Output the [X, Y] coordinate of the center of the cell containing the given text.  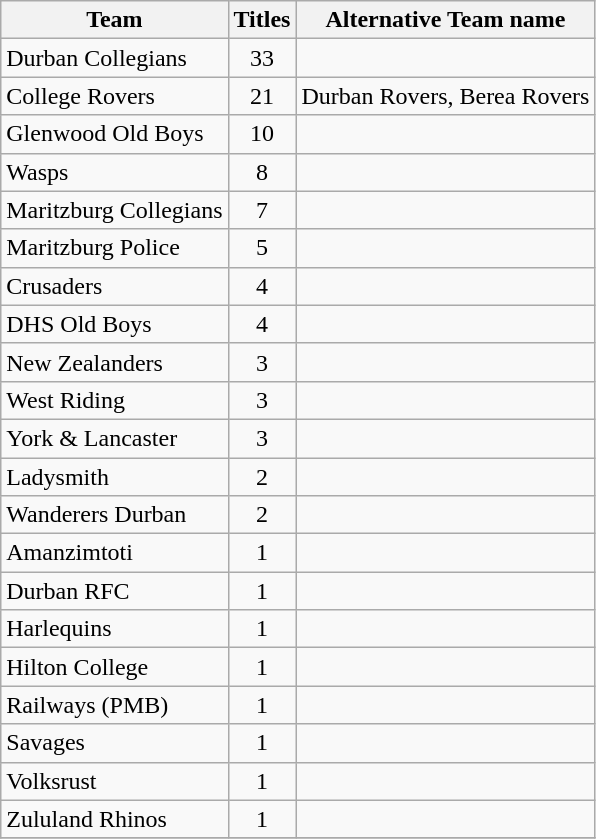
Alternative Team name [446, 20]
21 [262, 96]
York & Lancaster [114, 438]
Team [114, 20]
Glenwood Old Boys [114, 134]
Maritzburg Police [114, 248]
Titles [262, 20]
5 [262, 248]
Ladysmith [114, 477]
Zululand Rhinos [114, 819]
Volksrust [114, 781]
Durban Collegians [114, 58]
Harlequins [114, 629]
College Rovers [114, 96]
Durban Rovers, Berea Rovers [446, 96]
Wasps [114, 172]
7 [262, 210]
Hilton College [114, 667]
West Riding [114, 400]
8 [262, 172]
Crusaders [114, 286]
Savages [114, 743]
Amanzimtoti [114, 553]
33 [262, 58]
10 [262, 134]
Maritzburg Collegians [114, 210]
DHS Old Boys [114, 324]
New Zealanders [114, 362]
Railways (PMB) [114, 705]
Wanderers Durban [114, 515]
Durban RFC [114, 591]
